Return the [x, y] coordinate for the center point of the cell that contains the specified text.  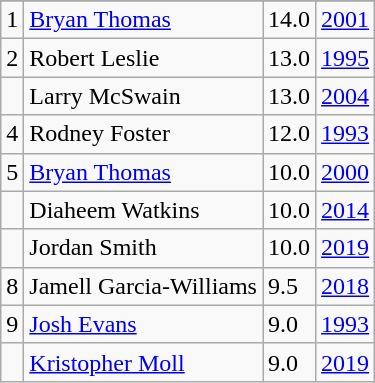
Josh Evans [144, 324]
1995 [346, 58]
Kristopher Moll [144, 362]
8 [12, 286]
2004 [346, 96]
9 [12, 324]
Larry McSwain [144, 96]
Rodney Foster [144, 134]
Jordan Smith [144, 248]
2001 [346, 20]
1 [12, 20]
4 [12, 134]
14.0 [288, 20]
5 [12, 172]
2 [12, 58]
Jamell Garcia-Williams [144, 286]
Robert Leslie [144, 58]
2014 [346, 210]
12.0 [288, 134]
2000 [346, 172]
2018 [346, 286]
9.5 [288, 286]
Diaheem Watkins [144, 210]
